Return the [X, Y] coordinate for the center point of the cell that contains the specified text.  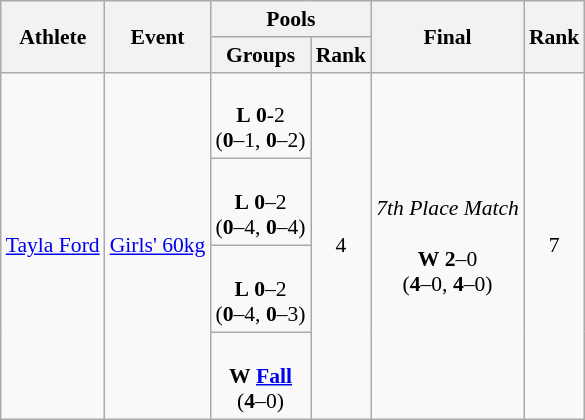
L 0–2(0–4, 0–4) [260, 202]
Athlete [53, 36]
Groups [260, 55]
Tayla Ford [53, 245]
7 [554, 245]
Pools [290, 19]
Final [448, 36]
4 [342, 245]
Girls' 60kg [158, 245]
Event [158, 36]
L 0–2(0–4, 0–3) [260, 290]
7th Place MatchW 2–0(4–0, 4–0) [448, 245]
W Fall(4–0) [260, 376]
L 0-2(0–1, 0–2) [260, 116]
